For the text-containing cell, return its midpoint in (x, y) coordinate format. 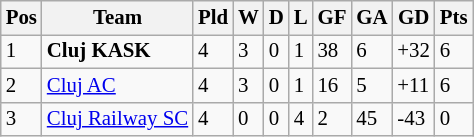
Cluj KASK (118, 51)
+32 (413, 51)
45 (372, 119)
38 (332, 51)
GD (413, 18)
W (248, 18)
16 (332, 85)
GA (372, 18)
Team (118, 18)
-43 (413, 119)
+11 (413, 85)
Pos (22, 18)
D (276, 18)
GF (332, 18)
Cluj Railway SC (118, 119)
Pld (213, 18)
5 (372, 85)
Pts (454, 18)
L (301, 18)
Cluj AC (118, 85)
